Search for the cell housing the specified text and yield its [x, y] center coordinate. 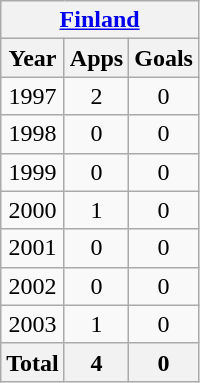
2002 [33, 286]
Total [33, 362]
Goals [164, 58]
2000 [33, 210]
1999 [33, 172]
Finland [100, 20]
1997 [33, 96]
4 [96, 362]
2003 [33, 324]
Apps [96, 58]
1998 [33, 134]
2001 [33, 248]
2 [96, 96]
Year [33, 58]
